Locate the cell with the specified text and output its (x, y) center coordinate. 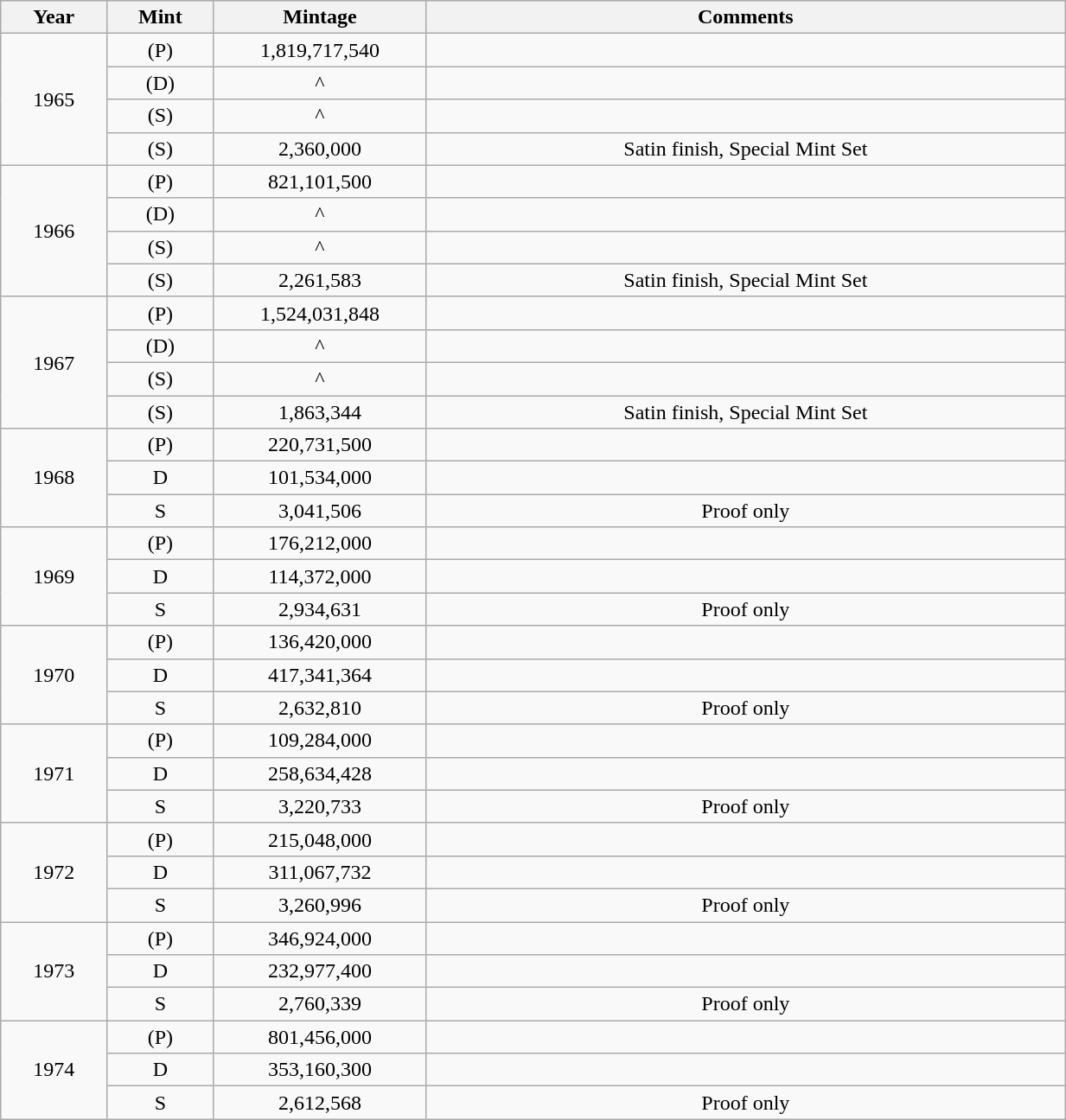
1974 (54, 1070)
1973 (54, 970)
2,934,631 (320, 609)
1,863,344 (320, 412)
1967 (54, 362)
311,067,732 (320, 872)
1965 (54, 99)
2,261,583 (320, 280)
136,420,000 (320, 642)
1968 (54, 478)
3,041,506 (320, 511)
1969 (54, 576)
114,372,000 (320, 576)
1972 (54, 872)
215,048,000 (320, 839)
1,524,031,848 (320, 313)
3,260,996 (320, 905)
1971 (54, 773)
232,977,400 (320, 971)
353,160,300 (320, 1070)
176,212,000 (320, 544)
2,360,000 (320, 149)
2,760,339 (320, 1004)
Mintage (320, 17)
101,534,000 (320, 478)
220,731,500 (320, 445)
109,284,000 (320, 741)
417,341,364 (320, 675)
1970 (54, 675)
1966 (54, 231)
2,612,568 (320, 1103)
Comments (745, 17)
2,632,810 (320, 708)
346,924,000 (320, 938)
3,220,733 (320, 806)
Mint (161, 17)
258,634,428 (320, 773)
Year (54, 17)
1,819,717,540 (320, 50)
801,456,000 (320, 1037)
821,101,500 (320, 181)
